Find where the given text appears and provide that cell's center as (X, Y) coordinate. 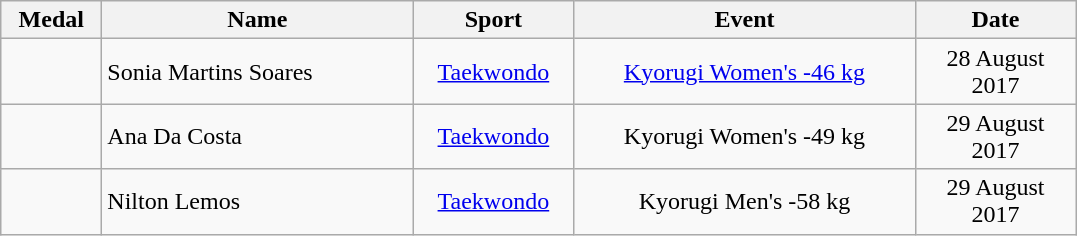
Name (258, 20)
Medal (52, 20)
Kyorugi Women's -46 kg (744, 72)
Nilton Lemos (258, 202)
Sport (494, 20)
Sonia Martins Soares (258, 72)
Kyorugi Women's -49 kg (744, 136)
Event (744, 20)
Date (996, 20)
28 August 2017 (996, 72)
Ana Da Costa (258, 136)
Kyorugi Men's -58 kg (744, 202)
